Search for the cell housing the specified text and yield its (X, Y) center coordinate. 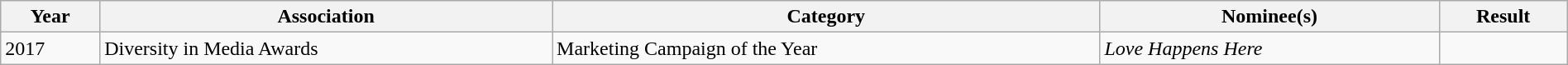
Marketing Campaign of the Year (826, 48)
Nominee(s) (1269, 17)
Association (326, 17)
Love Happens Here (1269, 48)
Diversity in Media Awards (326, 48)
Category (826, 17)
Year (50, 17)
Result (1503, 17)
2017 (50, 48)
